Provide the [x, y] coordinate of the cell's center where the given text is located.  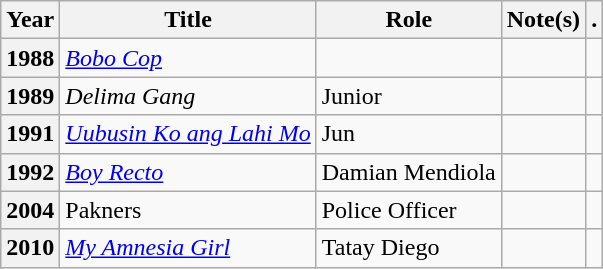
Jun [408, 134]
1991 [30, 134]
Pakners [188, 210]
1988 [30, 58]
Year [30, 20]
Police Officer [408, 210]
Uubusin Ko ang Lahi Mo [188, 134]
Role [408, 20]
Title [188, 20]
Note(s) [543, 20]
My Amnesia Girl [188, 248]
1992 [30, 172]
2010 [30, 248]
Bobo Cop [188, 58]
2004 [30, 210]
Junior [408, 96]
Damian Mendiola [408, 172]
. [594, 20]
Boy Recto [188, 172]
Delima Gang [188, 96]
1989 [30, 96]
Tatay Diego [408, 248]
